Return (X, Y) of the center of cell containing provided text 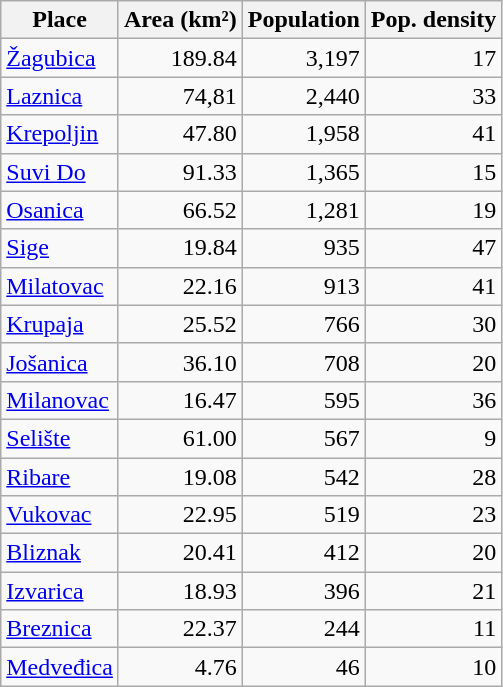
25.52 (180, 324)
1,281 (304, 210)
Žagubica (60, 58)
74,81 (180, 96)
1,958 (304, 134)
Place (60, 20)
708 (304, 362)
23 (433, 515)
Area (km²) (180, 20)
1,365 (304, 172)
567 (304, 438)
913 (304, 286)
Jošanica (60, 362)
30 (433, 324)
16.47 (180, 400)
10 (433, 667)
412 (304, 553)
Milatovac (60, 286)
91.33 (180, 172)
Ribare (60, 477)
Breznica (60, 629)
Suvi Do (60, 172)
22.37 (180, 629)
28 (433, 477)
11 (433, 629)
Krupaja (60, 324)
Bliznak (60, 553)
396 (304, 591)
Laznica (60, 96)
Selište (60, 438)
2,440 (304, 96)
Medveđica (60, 667)
Vukovac (60, 515)
542 (304, 477)
21 (433, 591)
Sige (60, 248)
19 (433, 210)
Pop. density (433, 20)
4.76 (180, 667)
595 (304, 400)
33 (433, 96)
22.95 (180, 515)
36 (433, 400)
19.08 (180, 477)
46 (304, 667)
18.93 (180, 591)
244 (304, 629)
61.00 (180, 438)
Krepoljin (60, 134)
66.52 (180, 210)
19.84 (180, 248)
3,197 (304, 58)
Milanovac (60, 400)
Osanica (60, 210)
Izvarica (60, 591)
47 (433, 248)
22.16 (180, 286)
519 (304, 515)
935 (304, 248)
17 (433, 58)
189.84 (180, 58)
36.10 (180, 362)
Population (304, 20)
9 (433, 438)
47.80 (180, 134)
15 (433, 172)
766 (304, 324)
20.41 (180, 553)
